For the text-containing cell, return its midpoint in [x, y] coordinate format. 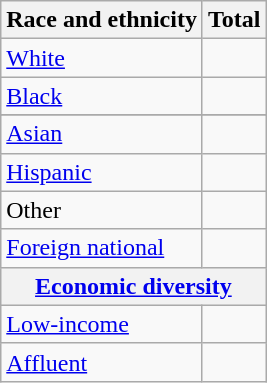
Hispanic [102, 172]
Economic diversity [134, 286]
Low-income [102, 324]
Affluent [102, 362]
Asian [102, 134]
Total [234, 20]
Other [102, 210]
Foreign national [102, 248]
Race and ethnicity [102, 20]
Black [102, 96]
White [102, 58]
